Determine the (X, Y) coordinate at the center of the cell enclosing the given text.  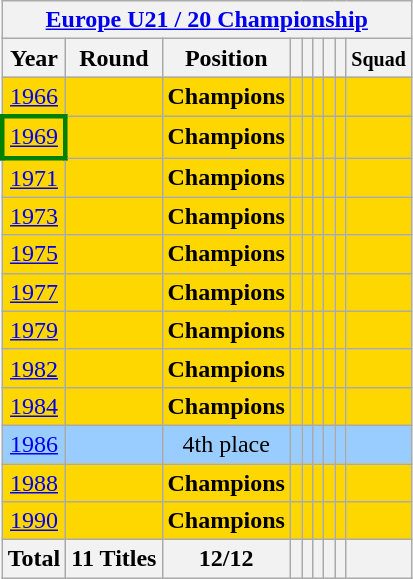
12/12 (226, 559)
Squad (379, 58)
1984 (34, 406)
1982 (34, 368)
Position (226, 58)
1977 (34, 292)
11 Titles (114, 559)
1973 (34, 216)
1969 (34, 136)
Year (34, 58)
1986 (34, 444)
1979 (34, 330)
1990 (34, 521)
Round (114, 58)
1971 (34, 178)
1966 (34, 97)
Europe U21 / 20 Championship (206, 20)
4th place (226, 444)
1975 (34, 254)
1988 (34, 483)
Total (34, 559)
